From the cell containing the given text, extract its center point as [x, y] coordinate. 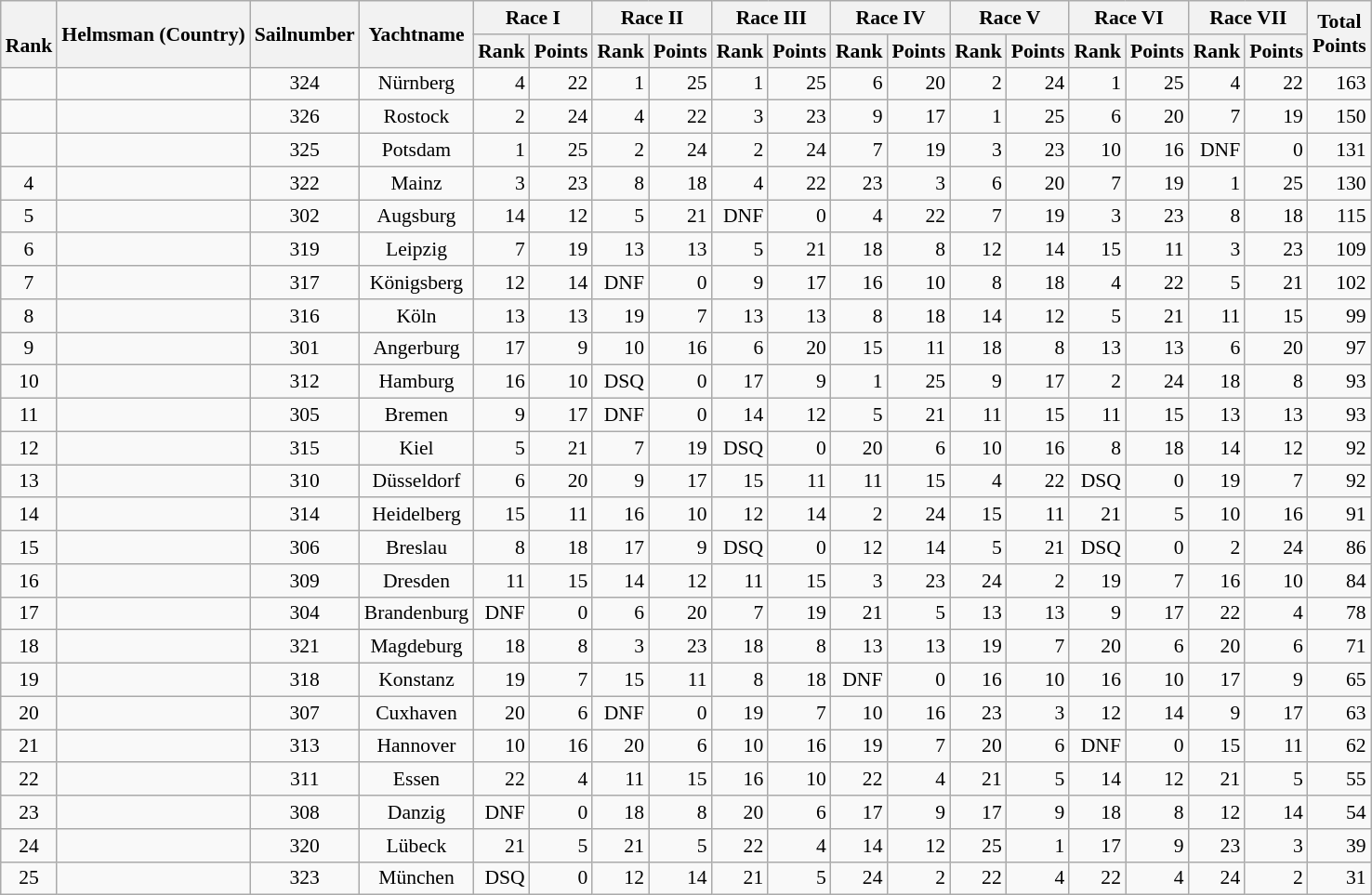
Potsdam [416, 151]
Cuxhaven [416, 713]
Düsseldorf [416, 481]
65 [1339, 680]
TotalPoints [1339, 33]
Mainz [416, 183]
Hannover [416, 746]
Race III [772, 18]
Helmsman (Country) [152, 33]
86 [1339, 547]
Race V [1009, 18]
Essen [416, 780]
Königsberg [416, 283]
Hamburg [416, 382]
313 [305, 746]
Rostock [416, 117]
31 [1339, 878]
Race I [533, 18]
Nürnberg [416, 84]
130 [1339, 183]
102 [1339, 283]
325 [305, 151]
163 [1339, 84]
91 [1339, 515]
322 [305, 183]
Breslau [416, 547]
Magdeburg [416, 647]
312 [305, 382]
115 [1339, 217]
39 [1339, 846]
Yachtname [416, 33]
99 [1339, 316]
Race VII [1248, 18]
319 [305, 250]
305 [305, 415]
150 [1339, 117]
311 [305, 780]
Race VI [1128, 18]
Leipzig [416, 250]
71 [1339, 647]
302 [305, 217]
Heidelberg [416, 515]
55 [1339, 780]
Köln [416, 316]
309 [305, 581]
131 [1339, 151]
304 [305, 613]
Sailnumber [305, 33]
84 [1339, 581]
Danzig [416, 812]
326 [305, 117]
109 [1339, 250]
Konstanz [416, 680]
318 [305, 680]
Lübeck [416, 846]
63 [1339, 713]
308 [305, 812]
314 [305, 515]
Brandenburg [416, 613]
323 [305, 878]
62 [1339, 746]
315 [305, 448]
97 [1339, 349]
Race IV [890, 18]
306 [305, 547]
320 [305, 846]
301 [305, 349]
Kiel [416, 448]
324 [305, 84]
307 [305, 713]
Race II [652, 18]
317 [305, 283]
Augsburg [416, 217]
321 [305, 647]
Angerburg [416, 349]
Dresden [416, 581]
München [416, 878]
54 [1339, 812]
316 [305, 316]
Bremen [416, 415]
310 [305, 481]
78 [1339, 613]
